Identify which cell holds the provided text, then report its (x, y) central coordinate. 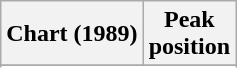
Chart (1989) (72, 34)
Peakposition (189, 34)
